Provide the (X, Y) coordinate of the cell's center where the given text is located.  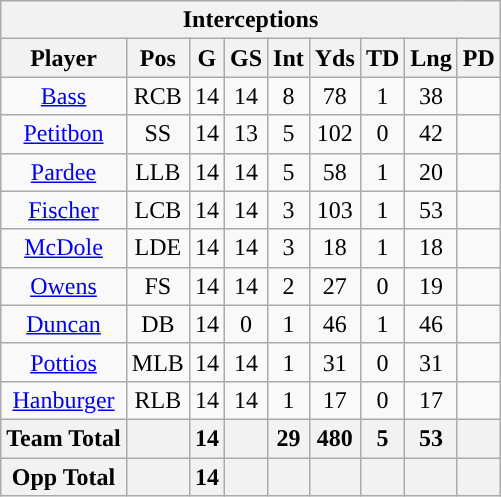
PD (478, 58)
Lng (431, 58)
Opp Total (64, 477)
SS (158, 134)
Pos (158, 58)
19 (431, 286)
78 (334, 96)
38 (431, 96)
Interceptions (251, 20)
Hanburger (64, 400)
29 (289, 438)
TD (382, 58)
102 (334, 134)
LDE (158, 248)
8 (289, 96)
DB (158, 324)
27 (334, 286)
RLB (158, 400)
LLB (158, 172)
Pottios (64, 362)
GS (246, 58)
58 (334, 172)
G (206, 58)
Petitbon (64, 134)
Pardee (64, 172)
Bass (64, 96)
RCB (158, 96)
Fischer (64, 210)
480 (334, 438)
LCB (158, 210)
Player (64, 58)
42 (431, 134)
Int (289, 58)
Yds (334, 58)
Team Total (64, 438)
McDole (64, 248)
FS (158, 286)
Duncan (64, 324)
20 (431, 172)
Owens (64, 286)
MLB (158, 362)
2 (289, 286)
103 (334, 210)
13 (246, 134)
